Provide the (x, y) coordinate of the cell's center where the given text is located.  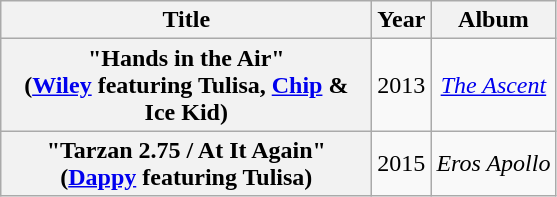
Title (186, 20)
2013 (402, 85)
Eros Apollo (494, 164)
Album (494, 20)
2015 (402, 164)
"Tarzan 2.75 / At It Again"(Dappy featuring Tulisa) (186, 164)
Year (402, 20)
The Ascent (494, 85)
"Hands in the Air"(Wiley featuring Tulisa, Chip & Ice Kid) (186, 85)
